Pinpoint the cell where the given text exists, returning its [x, y] midpoint coordinate. 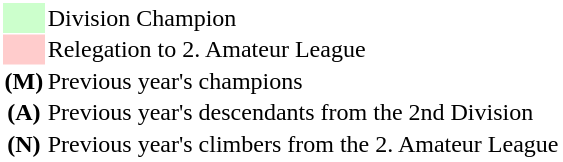
Previous year's descendants from the 2nd Division [303, 113]
Previous year's climbers from the 2. Amateur League [303, 144]
Division Champion [303, 18]
(M) [24, 81]
Relegation to 2. Amateur League [303, 49]
(N) [24, 144]
Previous year's champions [303, 81]
(A) [24, 113]
